Return the (x, y) coordinate for the center point of the cell that contains the specified text.  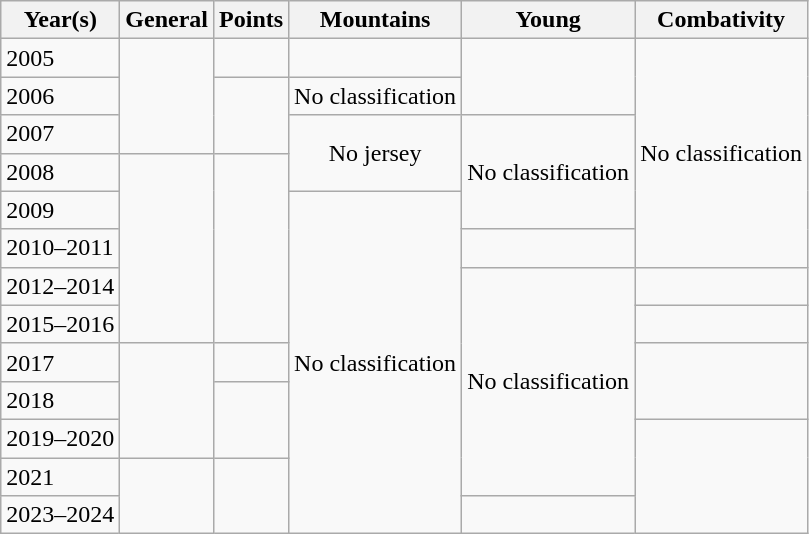
Mountains (376, 20)
2021 (60, 477)
Combativity (722, 20)
2019–2020 (60, 438)
2015–2016 (60, 324)
2008 (60, 172)
2012–2014 (60, 286)
2023–2024 (60, 515)
2017 (60, 362)
General (167, 20)
2005 (60, 58)
Year(s) (60, 20)
2018 (60, 400)
No jersey (376, 153)
2007 (60, 134)
Points (252, 20)
2006 (60, 96)
2010–2011 (60, 248)
2009 (60, 210)
Young (548, 20)
